Determine the [x, y] coordinate at the center of the cell enclosing the given text.  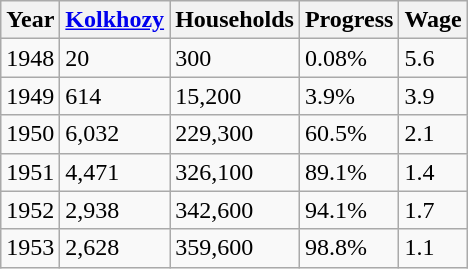
0.08% [348, 58]
3.9 [433, 96]
15,200 [235, 96]
2,938 [115, 210]
Progress [348, 20]
1.1 [433, 248]
98.8% [348, 248]
1949 [30, 96]
20 [115, 58]
60.5% [348, 134]
89.1% [348, 172]
6,032 [115, 134]
Wage [433, 20]
1952 [30, 210]
4,471 [115, 172]
359,600 [235, 248]
1.4 [433, 172]
2.1 [433, 134]
1950 [30, 134]
Households [235, 20]
326,100 [235, 172]
5.6 [433, 58]
Year [30, 20]
1.7 [433, 210]
3.9% [348, 96]
614 [115, 96]
1948 [30, 58]
1951 [30, 172]
2,628 [115, 248]
1953 [30, 248]
342,600 [235, 210]
Kolkhozy [115, 20]
94.1% [348, 210]
300 [235, 58]
229,300 [235, 134]
